Find where the given text appears and provide that cell's center as [x, y] coordinate. 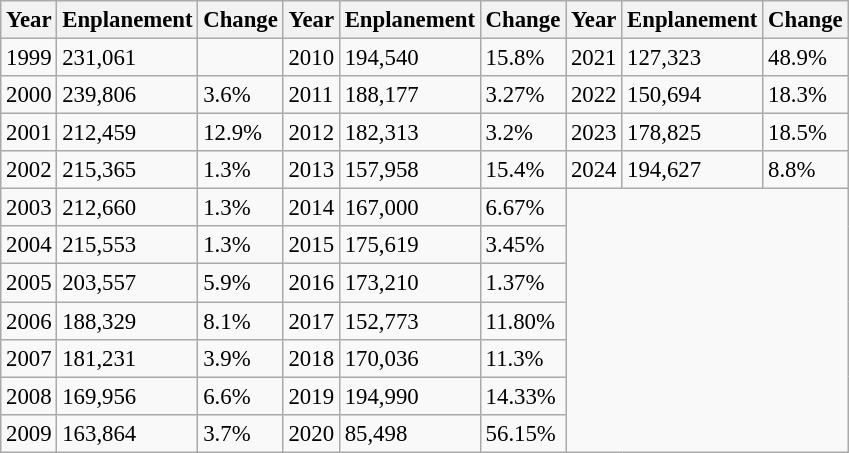
173,210 [410, 283]
169,956 [128, 396]
2004 [29, 245]
194,990 [410, 396]
182,313 [410, 133]
2006 [29, 321]
212,660 [128, 208]
56.15% [522, 433]
15.8% [522, 58]
14.33% [522, 396]
3.27% [522, 95]
2022 [594, 95]
85,498 [410, 433]
2002 [29, 170]
2008 [29, 396]
215,365 [128, 170]
2019 [311, 396]
175,619 [410, 245]
231,061 [128, 58]
178,825 [692, 133]
2021 [594, 58]
2001 [29, 133]
3.9% [240, 358]
5.9% [240, 283]
2020 [311, 433]
167,000 [410, 208]
2015 [311, 245]
163,864 [128, 433]
12.9% [240, 133]
8.8% [806, 170]
152,773 [410, 321]
6.6% [240, 396]
150,694 [692, 95]
1999 [29, 58]
2018 [311, 358]
212,459 [128, 133]
203,557 [128, 283]
11.80% [522, 321]
8.1% [240, 321]
157,958 [410, 170]
2000 [29, 95]
2010 [311, 58]
2024 [594, 170]
2013 [311, 170]
2014 [311, 208]
3.6% [240, 95]
215,553 [128, 245]
2005 [29, 283]
2017 [311, 321]
239,806 [128, 95]
2023 [594, 133]
3.7% [240, 433]
2011 [311, 95]
188,177 [410, 95]
15.4% [522, 170]
48.9% [806, 58]
188,329 [128, 321]
3.45% [522, 245]
2012 [311, 133]
2009 [29, 433]
3.2% [522, 133]
127,323 [692, 58]
11.3% [522, 358]
6.67% [522, 208]
18.3% [806, 95]
18.5% [806, 133]
170,036 [410, 358]
2003 [29, 208]
194,540 [410, 58]
181,231 [128, 358]
194,627 [692, 170]
1.37% [522, 283]
2016 [311, 283]
2007 [29, 358]
